Output the [x, y] coordinate of the center of the cell containing the given text.  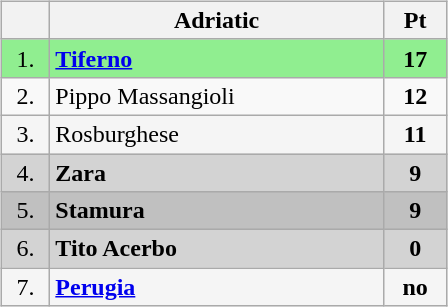
17 [415, 58]
no [415, 287]
2. [26, 96]
Adriatic [217, 20]
Rosburghese [217, 134]
0 [415, 249]
Pt [415, 20]
Tiferno [217, 58]
3. [26, 134]
5. [26, 211]
Stamura [217, 211]
Tito Acerbo [217, 249]
4. [26, 173]
1. [26, 58]
12 [415, 96]
7. [26, 287]
Zara [217, 173]
Perugia [217, 287]
Pippo Massangioli [217, 96]
11 [415, 134]
6. [26, 249]
